Find where the given text appears and provide that cell's center as [X, Y] coordinate. 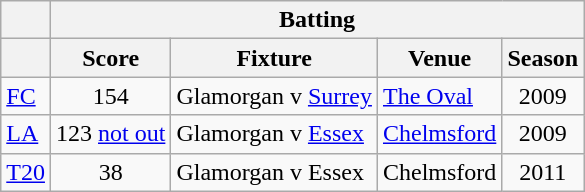
Fixture [274, 58]
LA [26, 134]
2011 [543, 172]
Season [543, 58]
Score [110, 58]
FC [26, 96]
123 not out [110, 134]
38 [110, 172]
The Oval [439, 96]
154 [110, 96]
Glamorgan v Surrey [274, 96]
T20 [26, 172]
Batting [316, 20]
Venue [439, 58]
